Extract the [x, y] coordinate from the center of the cell holding the provided text.  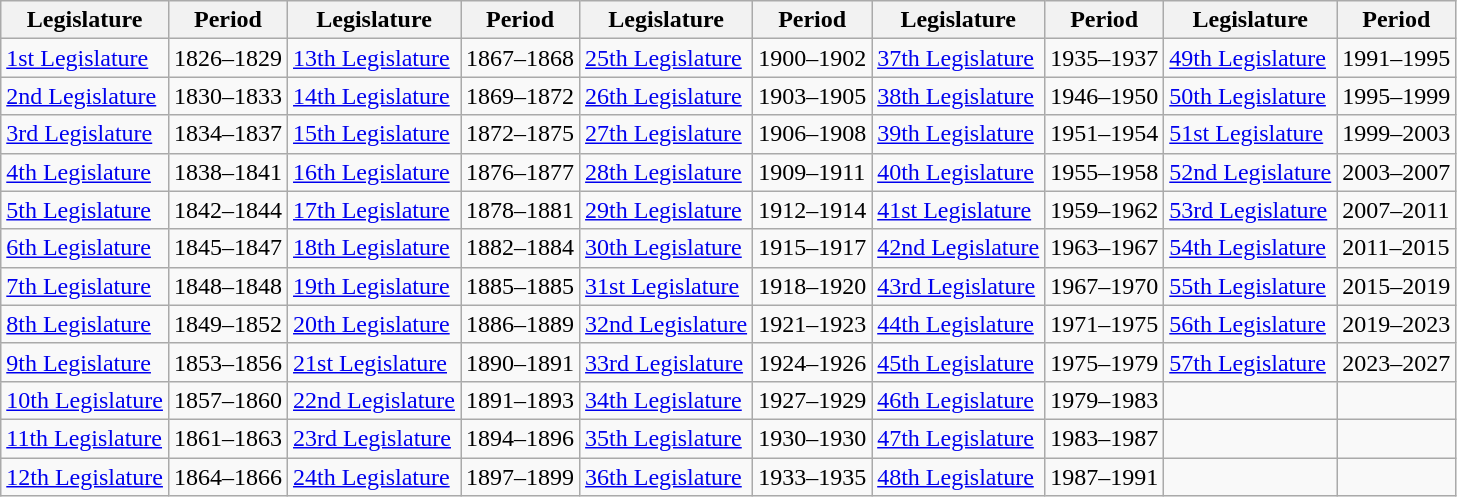
29th Legislature [666, 210]
1933–1935 [812, 477]
52nd Legislature [1250, 172]
27th Legislature [666, 134]
1979–1983 [1104, 400]
1924–1926 [812, 362]
1885–1885 [520, 286]
1st Legislature [85, 58]
1971–1975 [1104, 324]
1918–1920 [812, 286]
49th Legislature [1250, 58]
1894–1896 [520, 438]
1983–1987 [1104, 438]
1830–1833 [228, 96]
1853–1856 [228, 362]
1872–1875 [520, 134]
24th Legislature [374, 477]
37th Legislature [958, 58]
26th Legislature [666, 96]
1935–1937 [1104, 58]
1955–1958 [1104, 172]
34th Legislature [666, 400]
23rd Legislature [374, 438]
32nd Legislature [666, 324]
1995–1999 [1396, 96]
19th Legislature [374, 286]
30th Legislature [666, 248]
1826–1829 [228, 58]
2007–2011 [1396, 210]
1876–1877 [520, 172]
15th Legislature [374, 134]
25th Legislature [666, 58]
1946–1950 [1104, 96]
36th Legislature [666, 477]
18th Legislature [374, 248]
48th Legislature [958, 477]
10th Legislature [85, 400]
1861–1863 [228, 438]
45th Legislature [958, 362]
11th Legislature [85, 438]
1864–1866 [228, 477]
1909–1911 [812, 172]
2003–2007 [1396, 172]
1878–1881 [520, 210]
20th Legislature [374, 324]
1900–1902 [812, 58]
47th Legislature [958, 438]
1857–1860 [228, 400]
6th Legislature [85, 248]
1886–1889 [520, 324]
3rd Legislature [85, 134]
1967–1970 [1104, 286]
2015–2019 [1396, 286]
53rd Legislature [1250, 210]
21st Legislature [374, 362]
4th Legislature [85, 172]
2011–2015 [1396, 248]
54th Legislature [1250, 248]
1838–1841 [228, 172]
1849–1852 [228, 324]
46th Legislature [958, 400]
16th Legislature [374, 172]
1951–1954 [1104, 134]
28th Legislature [666, 172]
7th Legislature [85, 286]
43rd Legislature [958, 286]
44th Legislature [958, 324]
2019–2023 [1396, 324]
1903–1905 [812, 96]
31st Legislature [666, 286]
1963–1967 [1104, 248]
1959–1962 [1104, 210]
9th Legislature [85, 362]
1834–1837 [228, 134]
50th Legislature [1250, 96]
56th Legislature [1250, 324]
22nd Legislature [374, 400]
1897–1899 [520, 477]
12th Legislature [85, 477]
1991–1995 [1396, 58]
13th Legislature [374, 58]
1999–2003 [1396, 134]
1987–1991 [1104, 477]
1842–1844 [228, 210]
35th Legislature [666, 438]
1921–1923 [812, 324]
1845–1847 [228, 248]
14th Legislature [374, 96]
1975–1979 [1104, 362]
51st Legislature [1250, 134]
55th Legislature [1250, 286]
1906–1908 [812, 134]
17th Legislature [374, 210]
39th Legislature [958, 134]
1891–1893 [520, 400]
1930–1930 [812, 438]
1869–1872 [520, 96]
2nd Legislature [85, 96]
41st Legislature [958, 210]
38th Legislature [958, 96]
1882–1884 [520, 248]
1890–1891 [520, 362]
1927–1929 [812, 400]
5th Legislature [85, 210]
2023–2027 [1396, 362]
1915–1917 [812, 248]
57th Legislature [1250, 362]
33rd Legislature [666, 362]
8th Legislature [85, 324]
40th Legislature [958, 172]
1912–1914 [812, 210]
42nd Legislature [958, 248]
1867–1868 [520, 58]
1848–1848 [228, 286]
